Find where the given text appears and provide that cell's center as (x, y) coordinate. 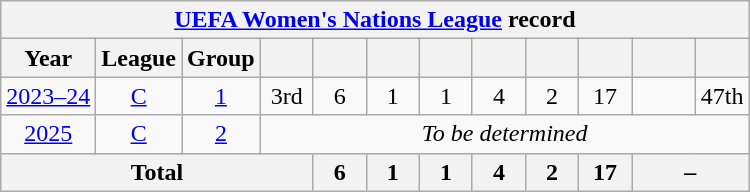
Group (222, 58)
UEFA Women's Nations League record (375, 20)
3rd (286, 96)
Year (48, 58)
2025 (48, 134)
League (139, 58)
– (690, 172)
2023–24 (48, 96)
Total (158, 172)
To be determined (504, 134)
47th (722, 96)
